Identify which cell holds the provided text, then report its (X, Y) central coordinate. 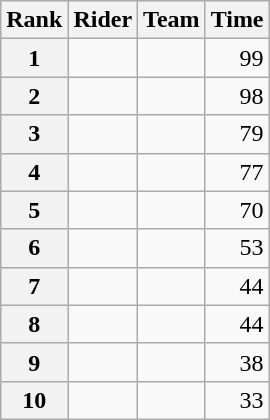
4 (34, 172)
8 (34, 324)
38 (237, 362)
33 (237, 400)
7 (34, 286)
79 (237, 134)
98 (237, 96)
Time (237, 20)
5 (34, 210)
Rank (34, 20)
Team (172, 20)
Rider (103, 20)
99 (237, 58)
6 (34, 248)
2 (34, 96)
3 (34, 134)
53 (237, 248)
70 (237, 210)
1 (34, 58)
77 (237, 172)
10 (34, 400)
9 (34, 362)
